For the text-containing cell, return its midpoint in (x, y) coordinate format. 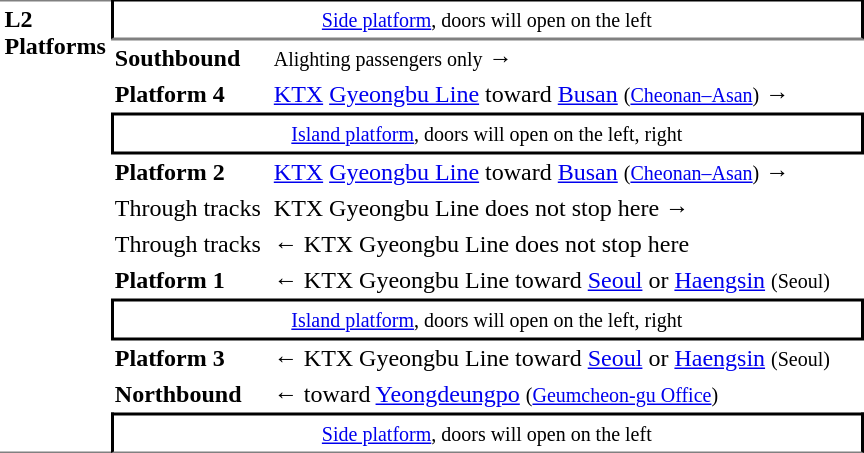
Northbound (190, 394)
Platform 3 (190, 358)
← KTX Gyeongbu Line does not stop here (566, 244)
Platform 4 (190, 94)
Platform 1 (190, 280)
L2Platforms (55, 226)
Alighting passengers only → (566, 58)
KTX Gyeongbu Line does not stop here → (566, 208)
Southbound (190, 58)
Platform 2 (190, 172)
← toward Yeongdeungpo (Geumcheon-gu Office) (566, 394)
